Return (X, Y) of the center of cell containing provided text 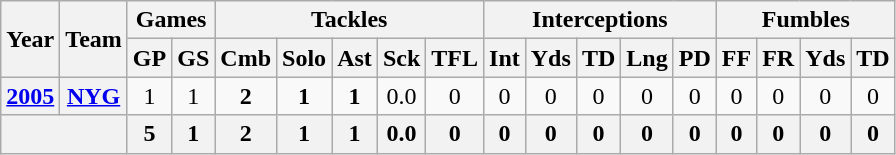
Games (170, 20)
Solo (304, 58)
TFL (455, 58)
Interceptions (600, 20)
Year (30, 39)
GS (194, 58)
FR (778, 58)
Sck (401, 58)
Lng (647, 58)
Int (505, 58)
FF (736, 58)
GP (149, 58)
Fumbles (806, 20)
Cmb (246, 58)
Tackles (350, 20)
PD (694, 58)
Team (94, 39)
2005 (30, 96)
NYG (94, 96)
5 (149, 134)
Ast (355, 58)
